For the text-containing cell, return its midpoint in (x, y) coordinate format. 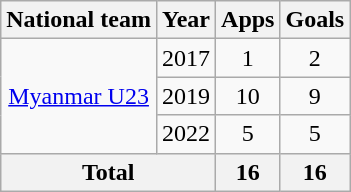
2022 (186, 134)
2 (315, 58)
Goals (315, 20)
2019 (186, 96)
Total (108, 172)
2017 (186, 58)
9 (315, 96)
Year (186, 20)
Myanmar U23 (79, 96)
Apps (248, 20)
10 (248, 96)
1 (248, 58)
National team (79, 20)
